Capture the cell that displays the provided text and extract its (x, y) central coordinate. 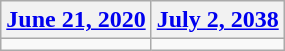
July 2, 2038 (218, 20)
June 21, 2020 (76, 20)
